For the text-containing cell, return its midpoint in (x, y) coordinate format. 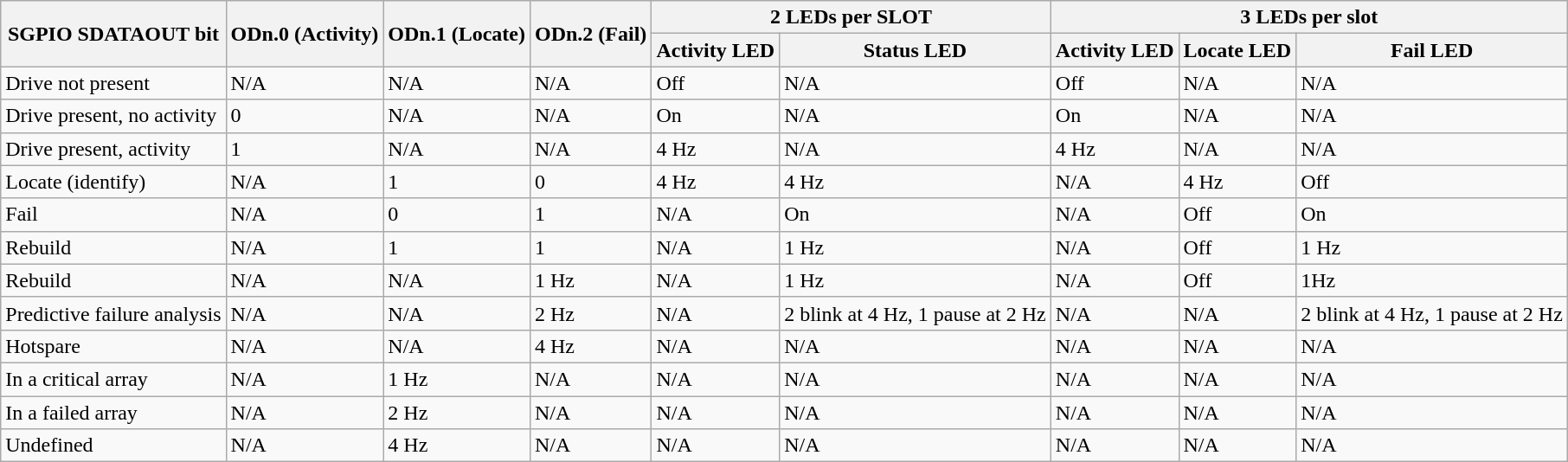
3 LEDs per slot (1308, 17)
Undefined (113, 446)
Status LED (916, 50)
In a failed array (113, 413)
Predictive failure analysis (113, 313)
Drive present, no activity (113, 116)
SGPIO SDATAOUT bit (113, 34)
Fail LED (1432, 50)
In a critical array (113, 379)
Fail (113, 215)
ODn.1 (Locate) (457, 34)
2 LEDs per SLOT (851, 17)
Drive not present (113, 83)
Hotspare (113, 346)
ODn.0 (Activity) (305, 34)
Locate (identify) (113, 182)
ODn.2 (Fail) (590, 34)
1Hz (1432, 280)
Locate LED (1237, 50)
Drive present, activity (113, 149)
